Pinpoint the cell where the given text exists, returning its [X, Y] midpoint coordinate. 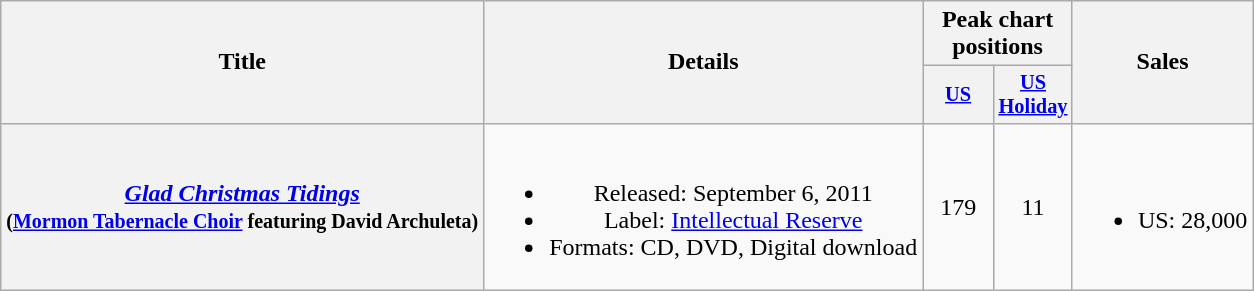
Glad Christmas Tidings(Mormon Tabernacle Choir featuring David Archuleta) [242, 206]
179 [958, 206]
Released: September 6, 2011Label: Intellectual ReserveFormats: CD, DVD, Digital download [704, 206]
Details [704, 62]
Peak chart positions [998, 34]
Sales [1162, 62]
US: 28,000 [1162, 206]
US [958, 95]
11 [1034, 206]
USHoliday [1034, 95]
Title [242, 62]
